Extract the [x, y] coordinate from the center of the cell holding the provided text.  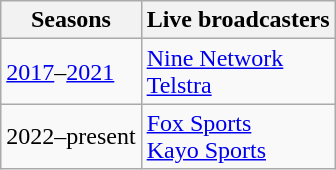
Live broadcasters [238, 20]
2017–2021 [71, 72]
2022–present [71, 136]
Nine NetworkTelstra [238, 72]
Seasons [71, 20]
Fox SportsKayo Sports [238, 136]
